Extract the [x, y] coordinate from the center of the cell holding the provided text.  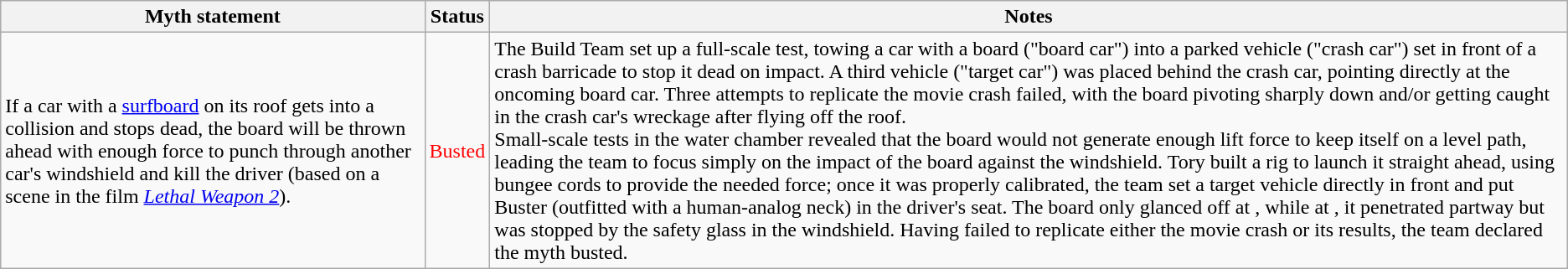
Status [457, 17]
Myth statement [213, 17]
Busted [457, 151]
Notes [1029, 17]
